Capture the cell that displays the provided text and extract its (X, Y) central coordinate. 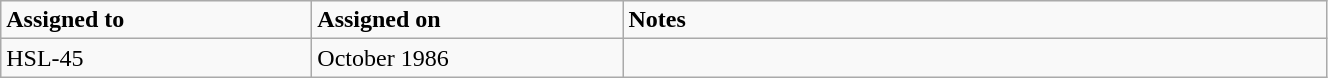
October 1986 (468, 58)
Assigned on (468, 20)
Assigned to (156, 20)
HSL-45 (156, 58)
Notes (975, 20)
